Detect which cell encompasses the target text, then output its (X, Y) center coordinate. 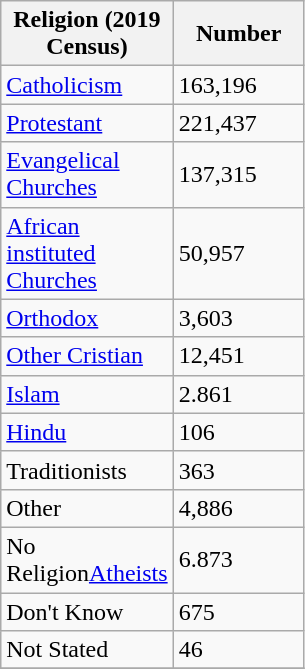
Orthodox (87, 318)
Catholicism (87, 85)
Don't Know (87, 611)
No ReligionAtheists (87, 560)
African instituted Churches (87, 253)
50,957 (238, 253)
Protestant (87, 123)
Not Stated (87, 650)
Other Cristian (87, 356)
4,886 (238, 508)
Religion (2019 Census) (87, 34)
106 (238, 432)
12,451 (238, 356)
Number (238, 34)
2.861 (238, 394)
Traditionists (87, 470)
Islam (87, 394)
3,603 (238, 318)
675 (238, 611)
163,196 (238, 85)
46 (238, 650)
Other (87, 508)
Hindu (87, 432)
221,437 (238, 123)
6.873 (238, 560)
Evangelical Churches (87, 174)
363 (238, 470)
137,315 (238, 174)
